Detect which cell encompasses the target text, then output its (X, Y) center coordinate. 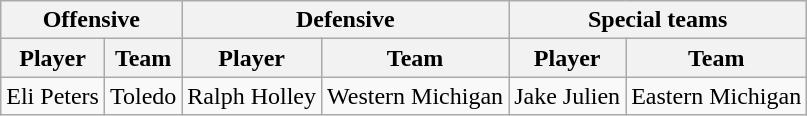
Ralph Holley (252, 96)
Offensive (92, 20)
Eastern Michigan (716, 96)
Western Michigan (416, 96)
Jake Julien (568, 96)
Defensive (346, 20)
Eli Peters (53, 96)
Special teams (658, 20)
Toledo (142, 96)
